Output the (X, Y) coordinate of the center of the cell containing the given text.  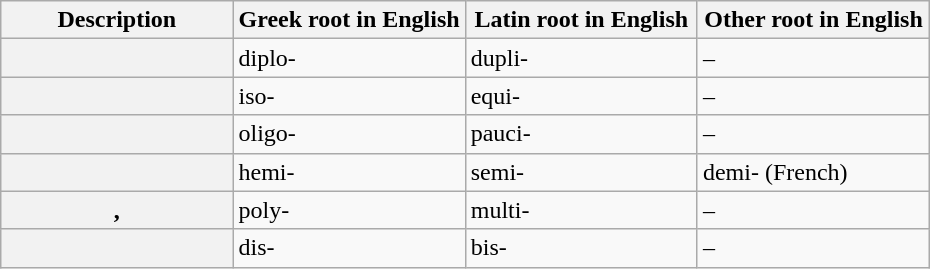
semi- (581, 172)
Description (117, 20)
bis- (581, 248)
demi- (French) (813, 172)
multi- (581, 210)
dupli- (581, 58)
Greek root in English (349, 20)
dis- (349, 248)
diplo- (349, 58)
pauci- (581, 134)
Latin root in English (581, 20)
, (117, 210)
poly- (349, 210)
oligo- (349, 134)
iso- (349, 96)
hemi- (349, 172)
equi- (581, 96)
Other root in English (813, 20)
